Return [X, Y] of the center of cell containing provided text 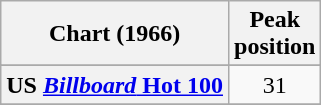
US Billboard Hot 100 [115, 85]
Chart (1966) [115, 34]
Peakposition [275, 34]
31 [275, 85]
